Return (X, Y) of the center of cell containing provided text 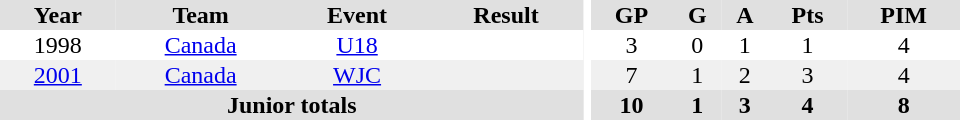
A (745, 15)
WJC (358, 75)
G (698, 15)
0 (698, 45)
Year (58, 15)
8 (904, 105)
GP (631, 15)
Event (358, 15)
1998 (58, 45)
2 (745, 75)
Junior totals (292, 105)
10 (631, 105)
Team (201, 15)
Result (506, 15)
PIM (904, 15)
U18 (358, 45)
Pts (808, 15)
2001 (58, 75)
7 (631, 75)
